Capture the cell that displays the provided text and extract its [x, y] central coordinate. 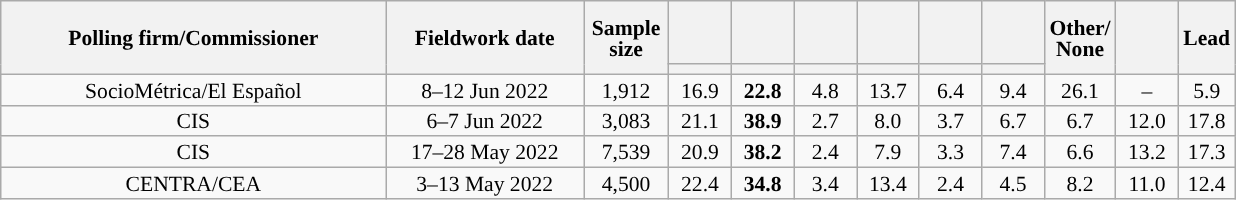
21.1 [700, 120]
3.3 [950, 152]
7.9 [888, 152]
3,083 [626, 120]
3–13 May 2022 [485, 184]
Other/None [1080, 38]
3.7 [950, 120]
– [1148, 90]
17–28 May 2022 [485, 152]
4.5 [1014, 184]
8.2 [1080, 184]
13.2 [1148, 152]
4.8 [826, 90]
6–7 Jun 2022 [485, 120]
11.0 [1148, 184]
4,500 [626, 184]
13.7 [888, 90]
Fieldwork date [485, 38]
3.4 [826, 184]
1,912 [626, 90]
22.4 [700, 184]
SocioMétrica/El Español [194, 90]
2.7 [826, 120]
9.4 [1014, 90]
7.4 [1014, 152]
Polling firm/Commissioner [194, 38]
34.8 [762, 184]
7,539 [626, 152]
20.9 [700, 152]
Sample size [626, 38]
16.9 [700, 90]
22.8 [762, 90]
12.0 [1148, 120]
8.0 [888, 120]
6.6 [1080, 152]
17.3 [1206, 152]
38.9 [762, 120]
12.4 [1206, 184]
6.4 [950, 90]
5.9 [1206, 90]
8–12 Jun 2022 [485, 90]
Lead [1206, 38]
13.4 [888, 184]
CENTRA/CEA [194, 184]
26.1 [1080, 90]
17.8 [1206, 120]
38.2 [762, 152]
